Locate the cell with the specified text and output its [x, y] center coordinate. 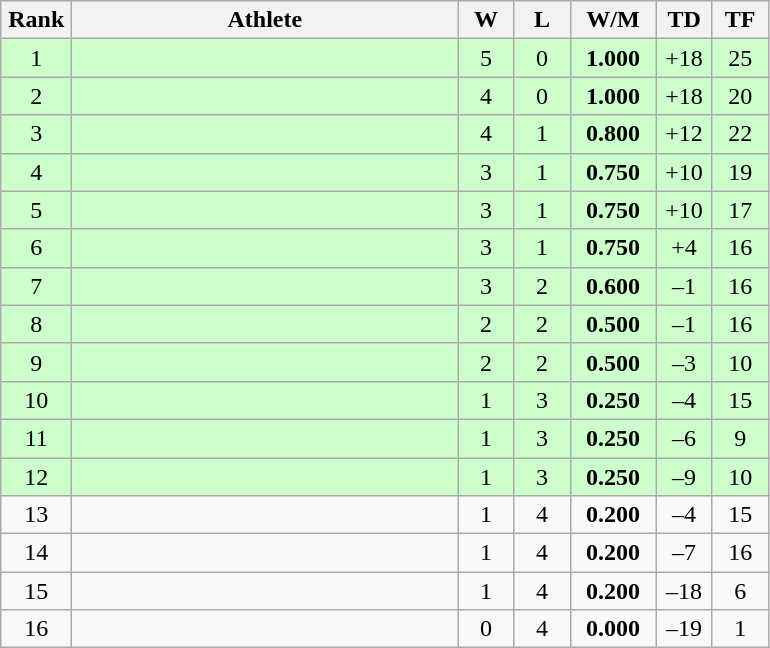
22 [740, 134]
+4 [684, 248]
0.600 [613, 286]
0.000 [613, 629]
0.800 [613, 134]
–3 [684, 362]
–6 [684, 438]
25 [740, 58]
11 [36, 438]
–18 [684, 591]
W/M [613, 20]
TF [740, 20]
–7 [684, 553]
13 [36, 515]
Athlete [265, 20]
W [486, 20]
20 [740, 96]
L [542, 20]
TD [684, 20]
8 [36, 324]
17 [740, 210]
14 [36, 553]
–19 [684, 629]
12 [36, 477]
Rank [36, 20]
–9 [684, 477]
+12 [684, 134]
7 [36, 286]
19 [740, 172]
